Pinpoint the cell where the given text exists, returning its (X, Y) midpoint coordinate. 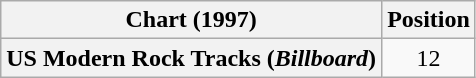
Chart (1997) (192, 20)
Position (429, 20)
US Modern Rock Tracks (Billboard) (192, 58)
12 (429, 58)
